Identify which cell holds the provided text, then report its (X, Y) central coordinate. 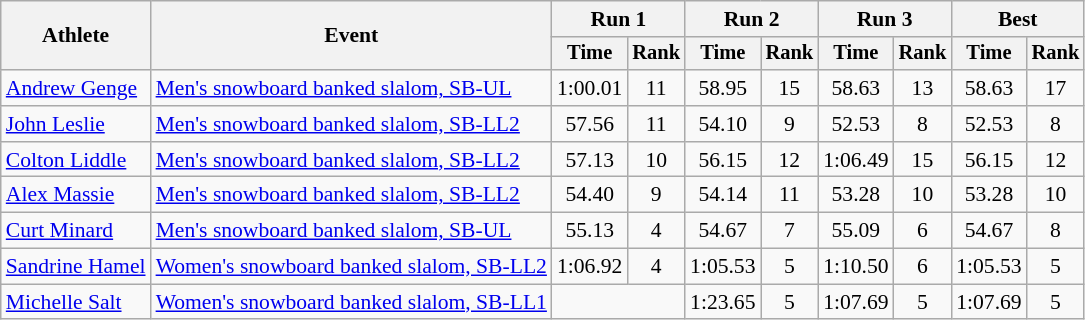
57.56 (590, 124)
Colton Liddle (76, 160)
Women's snowboard banked slalom, SB-LL2 (352, 267)
55.13 (590, 231)
Event (352, 36)
1:06.92 (590, 267)
Run 3 (884, 19)
54.40 (590, 195)
Run 2 (752, 19)
57.13 (590, 160)
58.95 (722, 88)
55.09 (856, 231)
Michelle Salt (76, 302)
1:00.01 (590, 88)
Run 1 (618, 19)
John Leslie (76, 124)
54.10 (722, 124)
Sandrine Hamel (76, 267)
1:10.50 (856, 267)
Athlete (76, 36)
Curt Minard (76, 231)
Best (1018, 19)
Women's snowboard banked slalom, SB-LL1 (352, 302)
Andrew Genge (76, 88)
1:06.49 (856, 160)
54.14 (722, 195)
17 (1056, 88)
1:23.65 (722, 302)
7 (790, 231)
Alex Massie (76, 195)
13 (923, 88)
